Identify which cell holds the provided text, then report its [x, y] central coordinate. 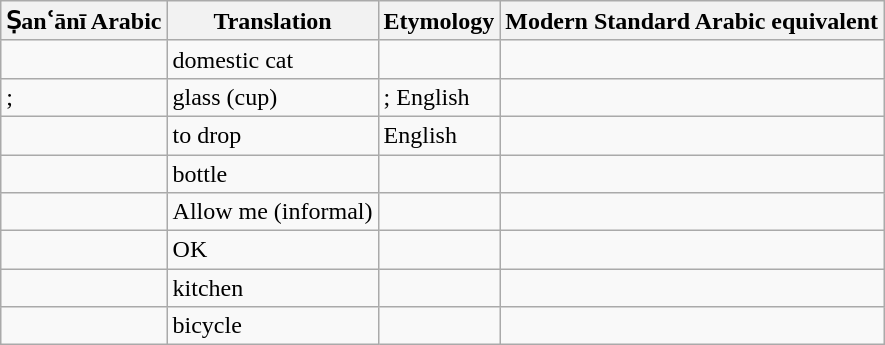
English [439, 135]
; [84, 97]
bicycle [272, 326]
Modern Standard Arabic equivalent [692, 21]
; English [439, 97]
Allow me (informal) [272, 212]
bottle [272, 173]
glass (cup) [272, 97]
Translation [272, 21]
kitchen [272, 288]
domestic cat [272, 59]
Ṣanʿānī Arabic [84, 21]
to drop [272, 135]
OK [272, 250]
Etymology [439, 21]
